For the text-containing cell, return its midpoint in [X, Y] coordinate format. 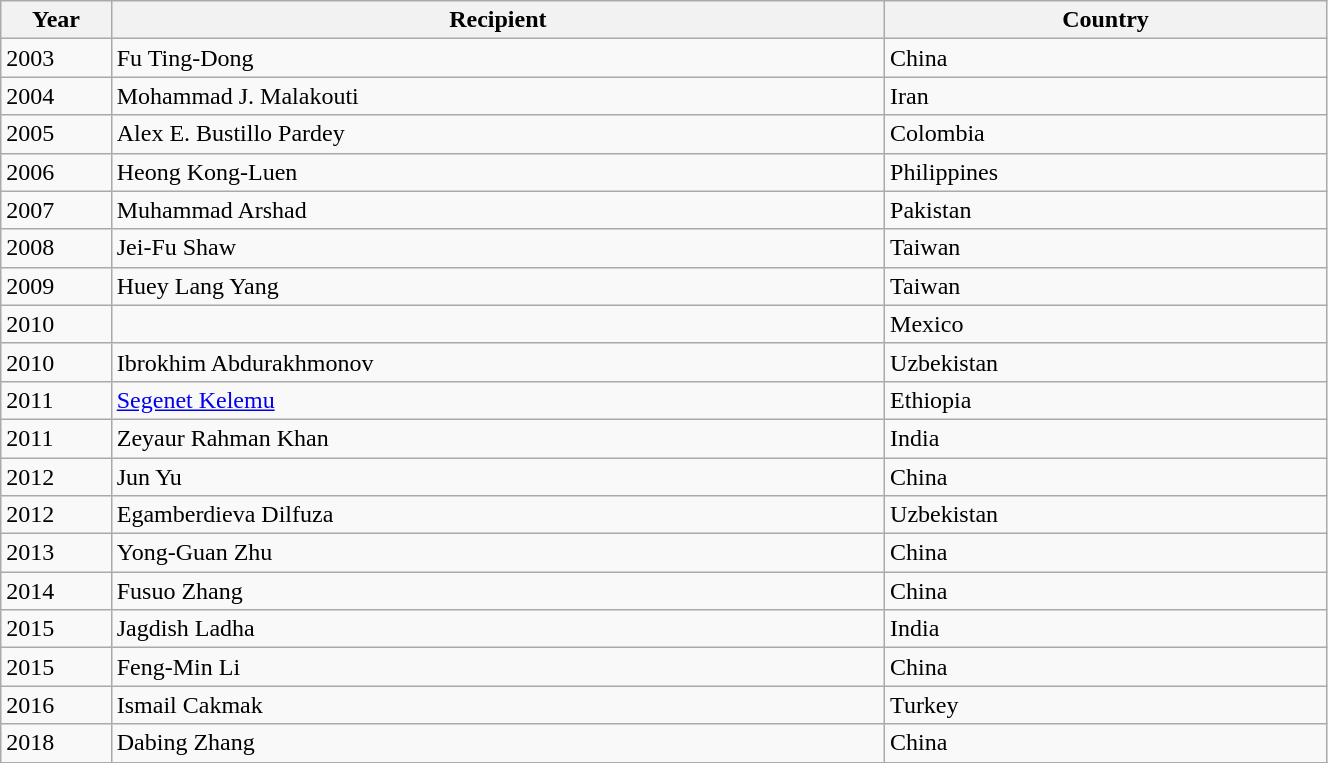
Segenet Kelemu [498, 400]
Recipient [498, 20]
Fu Ting-Dong [498, 58]
Philippines [1106, 172]
Turkey [1106, 705]
Mohammad J. Malakouti [498, 96]
2009 [56, 286]
Egamberdieva Dilfuza [498, 515]
Jagdish Ladha [498, 629]
Year [56, 20]
Ibrokhim Abdurakhmonov [498, 362]
Ethiopia [1106, 400]
Dabing Zhang [498, 743]
2008 [56, 248]
Pakistan [1106, 210]
2016 [56, 705]
2005 [56, 134]
2013 [56, 553]
Zeyaur Rahman Khan [498, 438]
2003 [56, 58]
Heong Kong-Luen [498, 172]
2014 [56, 591]
2006 [56, 172]
2004 [56, 96]
Yong-Guan Zhu [498, 553]
Fusuo Zhang [498, 591]
Jei-Fu Shaw [498, 248]
2007 [56, 210]
Alex E. Bustillo Pardey [498, 134]
Iran [1106, 96]
Mexico [1106, 324]
Country [1106, 20]
Colombia [1106, 134]
Feng-Min Li [498, 667]
Jun Yu [498, 477]
2018 [56, 743]
Muhammad Arshad [498, 210]
Ismail Cakmak [498, 705]
Huey Lang Yang [498, 286]
